Pinpoint the cell where the given text exists, returning its [x, y] midpoint coordinate. 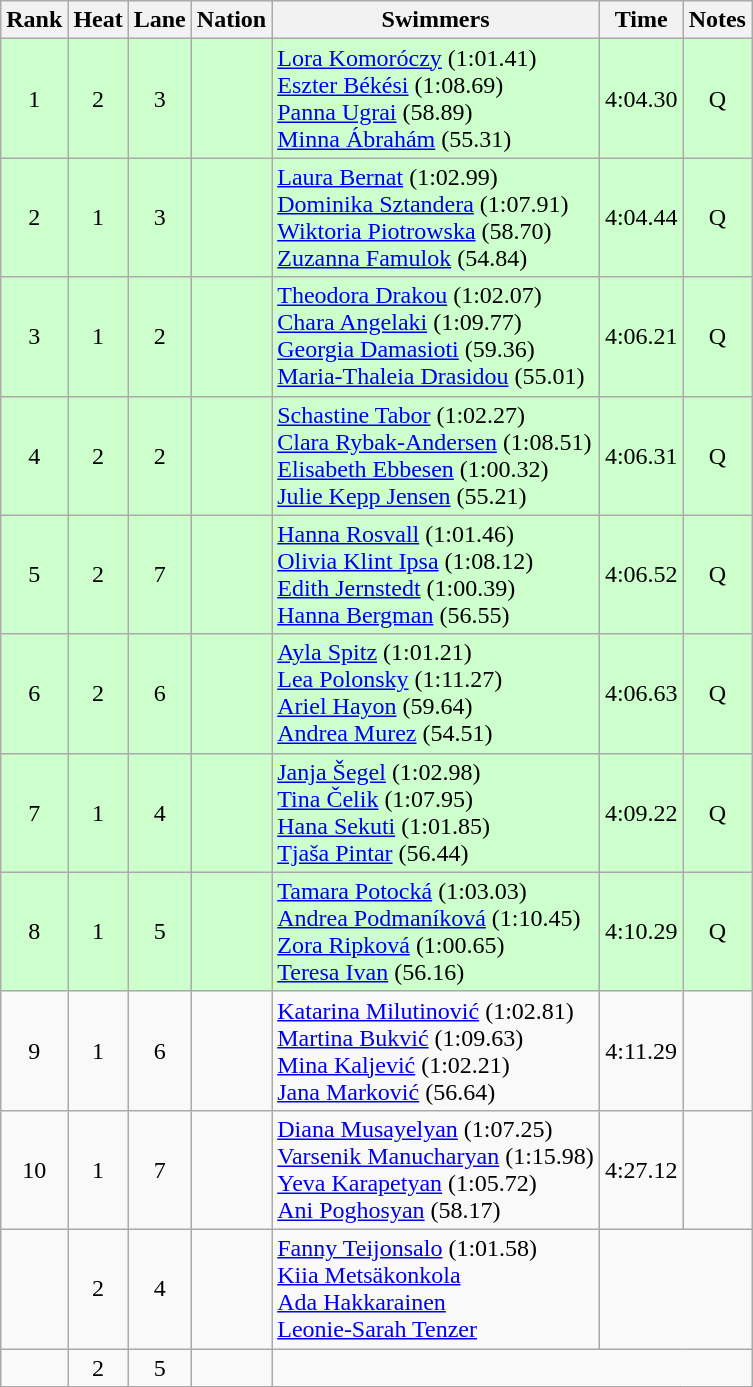
4:06.63 [641, 694]
Lora Komoróczy (1:01.41)Eszter Békési (1:08.69)Panna Ugrai (58.89)Minna Ábrahám (55.31) [436, 98]
Lane [160, 20]
4:04.44 [641, 218]
4:06.52 [641, 574]
Notes [717, 20]
9 [34, 1050]
Rank [34, 20]
4:11.29 [641, 1050]
Schastine Tabor (1:02.27)Clara Rybak-Andersen (1:08.51)Elisabeth Ebbesen (1:00.32)Julie Kepp Jensen (55.21) [436, 456]
Diana Musayelyan (1:07.25)Varsenik Manucharyan (1:15.98)Yeva Karapetyan (1:05.72)Ani Poghosyan (58.17) [436, 1170]
4:27.12 [641, 1170]
Fanny Teijonsalo (1:01.58)Kiia MetsäkonkolaAda HakkarainenLeonie-Sarah Tenzer [436, 1288]
Tamara Potocká (1:03.03)Andrea Podmaníková (1:10.45)Zora Ripková (1:00.65)Teresa Ivan (56.16) [436, 932]
4:10.29 [641, 932]
Nation [231, 20]
8 [34, 932]
4:09.22 [641, 812]
Heat [98, 20]
Ayla Spitz (1:01.21)Lea Polonsky (1:11.27)Ariel Hayon (59.64)Andrea Murez (54.51) [436, 694]
4:04.30 [641, 98]
Time [641, 20]
Katarina Milutinović (1:02.81)Martina Bukvić (1:09.63)Mina Kaljević (1:02.21)Jana Marković (56.64) [436, 1050]
Hanna Rosvall (1:01.46)Olivia Klint Ipsa (1:08.12)Edith Jernstedt (1:00.39)Hanna Bergman (56.55) [436, 574]
Laura Bernat (1:02.99)Dominika Sztandera (1:07.91)Wiktoria Piotrowska (58.70)Zuzanna Famulok (54.84) [436, 218]
10 [34, 1170]
Theodora Drakou (1:02.07)Chara Angelaki (1:09.77)Georgia Damasioti (59.36)Maria-Thaleia Drasidou (55.01) [436, 336]
Janja Šegel (1:02.98)Tina Čelik (1:07.95)Hana Sekuti (1:01.85)Tjaša Pintar (56.44) [436, 812]
4:06.31 [641, 456]
Swimmers [436, 20]
4:06.21 [641, 336]
